Detect which cell encompasses the target text, then output its [X, Y] center coordinate. 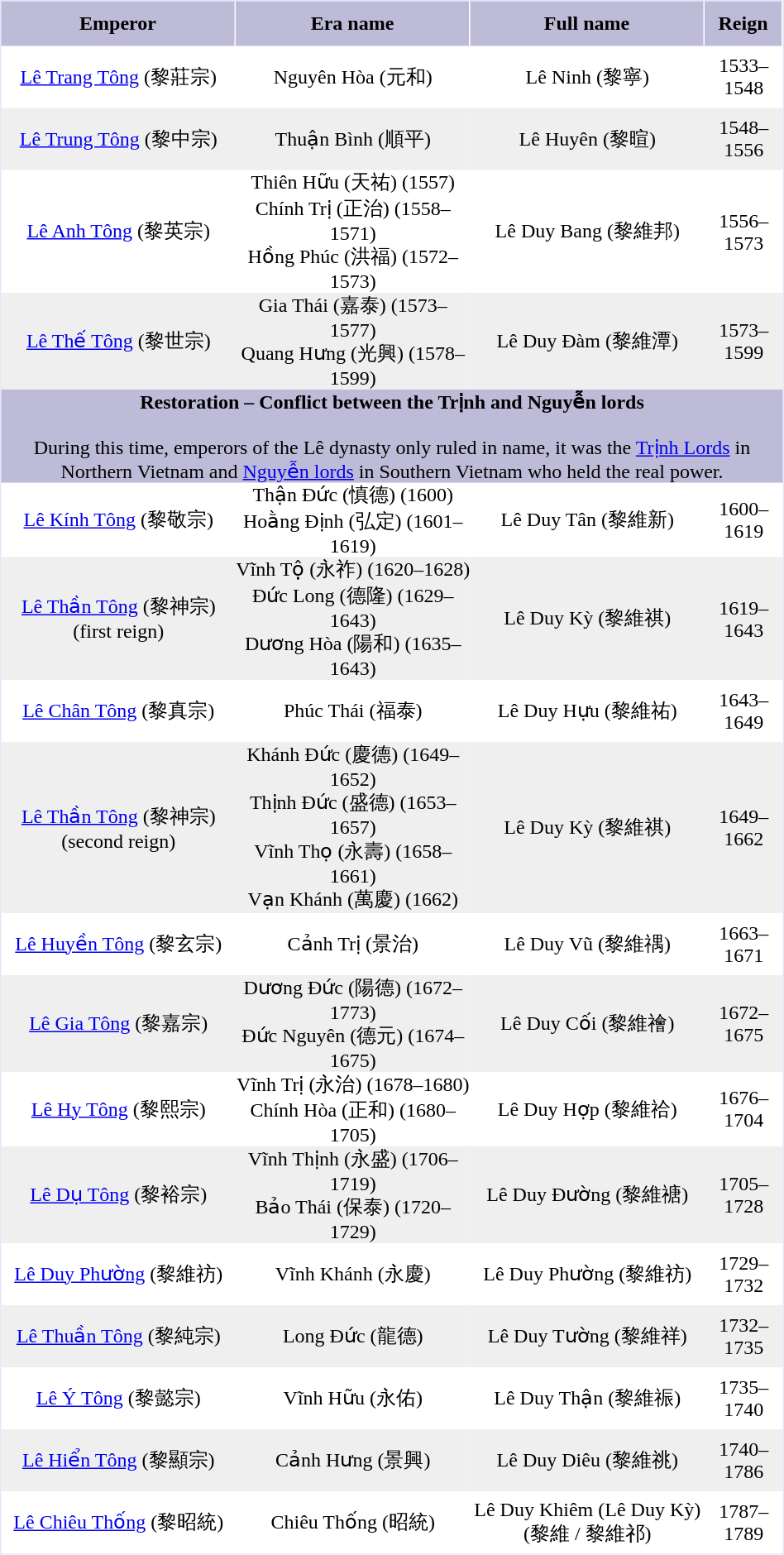
Vĩnh Tộ (永祚) (1620–1628) Đức Long (德隆) (1629–1643) Dương Hòa (陽和) (1635–1643) [353, 619]
1573–1599 [743, 341]
Lê Thần Tông (黎神宗) (first reign) [119, 619]
1676–1704 [743, 1109]
1672–1675 [743, 1024]
Lê Thần Tông (黎神宗) (second reign) [119, 827]
Full name [587, 24]
Vĩnh Khánh (永慶) [353, 1274]
Thuận Bình (順平) [353, 139]
Lê Huyền Tông (黎玄宗) [119, 945]
Cảnh Trị (景治) [353, 945]
Lê Duy Bang (黎維邦) [587, 232]
1740–1786 [743, 1461]
1533–1548 [743, 78]
Lê Duy Diêu (黎維祧) [587, 1461]
Long Đức (龍德) [353, 1337]
Lê Anh Tông (黎英宗) [119, 232]
Lê Chiêu Thống (黎昭統) [119, 1522]
Khánh Đức (慶德) (1649–1652) Thịnh Đức (盛德) (1653–1657) Vĩnh Thọ (永壽) (1658–1661) Vạn Khánh (萬慶) (1662) [353, 827]
1729–1732 [743, 1274]
1663–1671 [743, 945]
Lê Hiển Tông (黎顯宗) [119, 1461]
1705–1728 [743, 1194]
Lê Duy Đàm (黎維潭) [587, 341]
1556–1573 [743, 232]
Lê Duy Hựu (黎維祐) [587, 711]
Lê Dụ Tông (黎裕宗) [119, 1194]
1649–1662 [743, 827]
Lê Trung Tông (黎中宗) [119, 139]
Vĩnh Hữu (永佑) [353, 1398]
Thiên Hữu (天祐) (1557) Chính Trị (正治) (1558–1571) Hồng Phúc (洪福) (1572–1573) [353, 232]
1600–1619 [743, 520]
Thận Đức (慎德) (1600) Hoằng Định (弘定) (1601–1619) [353, 520]
Lê Ninh (黎寧) [587, 78]
Lê Gia Tông (黎嘉宗) [119, 1024]
Lê Duy Thận (黎維祳) [587, 1398]
Chiêu Thống (昭統) [353, 1522]
1787–1789 [743, 1522]
Lê Ý Tông (黎懿宗) [119, 1398]
Lê Kính Tông (黎敬宗) [119, 520]
Gia Thái (嘉泰) (1573–1577) Quang Hưng (光興) (1578–1599) [353, 341]
Nguyên Hòa (元和) [353, 78]
Lê Thuần Tông (黎純宗) [119, 1337]
Dương Đức (陽德) (1672–1773) Đức Nguyên (德元) (1674–1675) [353, 1024]
Lê Duy Tường (黎維祥) [587, 1337]
Lê Duy Hợp (黎維祫) [587, 1109]
Lê Duy Tân (黎維新) [587, 520]
Lê Duy Vũ (黎維禑) [587, 945]
Lê Duy Đường (黎維禟) [587, 1194]
1732–1735 [743, 1337]
Lê Trang Tông (黎莊宗) [119, 78]
Cảnh Hưng (景興) [353, 1461]
Vĩnh Thịnh (永盛) (1706–1719) Bảo Thái (保泰) (1720–1729) [353, 1194]
Vĩnh Trị (永治) (1678–1680) Chính Hòa (正和) (1680–1705) [353, 1109]
Emperor [119, 24]
Lê Duy Khiêm (Lê Duy Kỳ)(黎維 / 黎維祁) [587, 1522]
1735–1740 [743, 1398]
1548–1556 [743, 139]
Lê Thế Tông (黎世宗) [119, 341]
1619–1643 [743, 619]
Phúc Thái (福泰) [353, 711]
1643–1649 [743, 711]
Reign [743, 24]
Lê Duy Cối (黎維禬) [587, 1024]
Lê Chân Tông (黎真宗) [119, 711]
Lê Hy Tông (黎熙宗) [119, 1109]
Era name [353, 24]
Lê Huyên (黎暄) [587, 139]
